Return (x, y) of the center of cell containing provided text 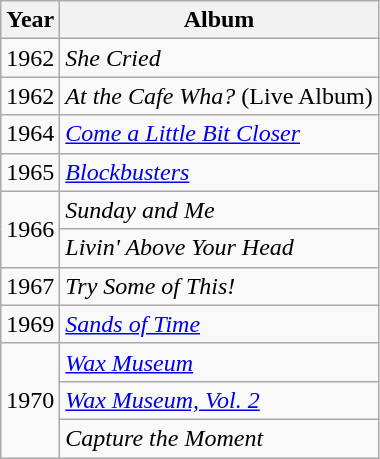
She Cried (219, 58)
Sands of Time (219, 324)
Wax Museum (219, 362)
Sunday and Me (219, 210)
Wax Museum, Vol. 2 (219, 400)
Album (219, 20)
Blockbusters (219, 172)
Livin' Above Your Head (219, 248)
At the Cafe Wha? (Live Album) (219, 96)
1970 (30, 400)
1964 (30, 134)
1967 (30, 286)
1966 (30, 229)
1969 (30, 324)
Try Some of This! (219, 286)
Year (30, 20)
Capture the Moment (219, 438)
1965 (30, 172)
Come a Little Bit Closer (219, 134)
